Locate the cell with the specified text and output its [x, y] center coordinate. 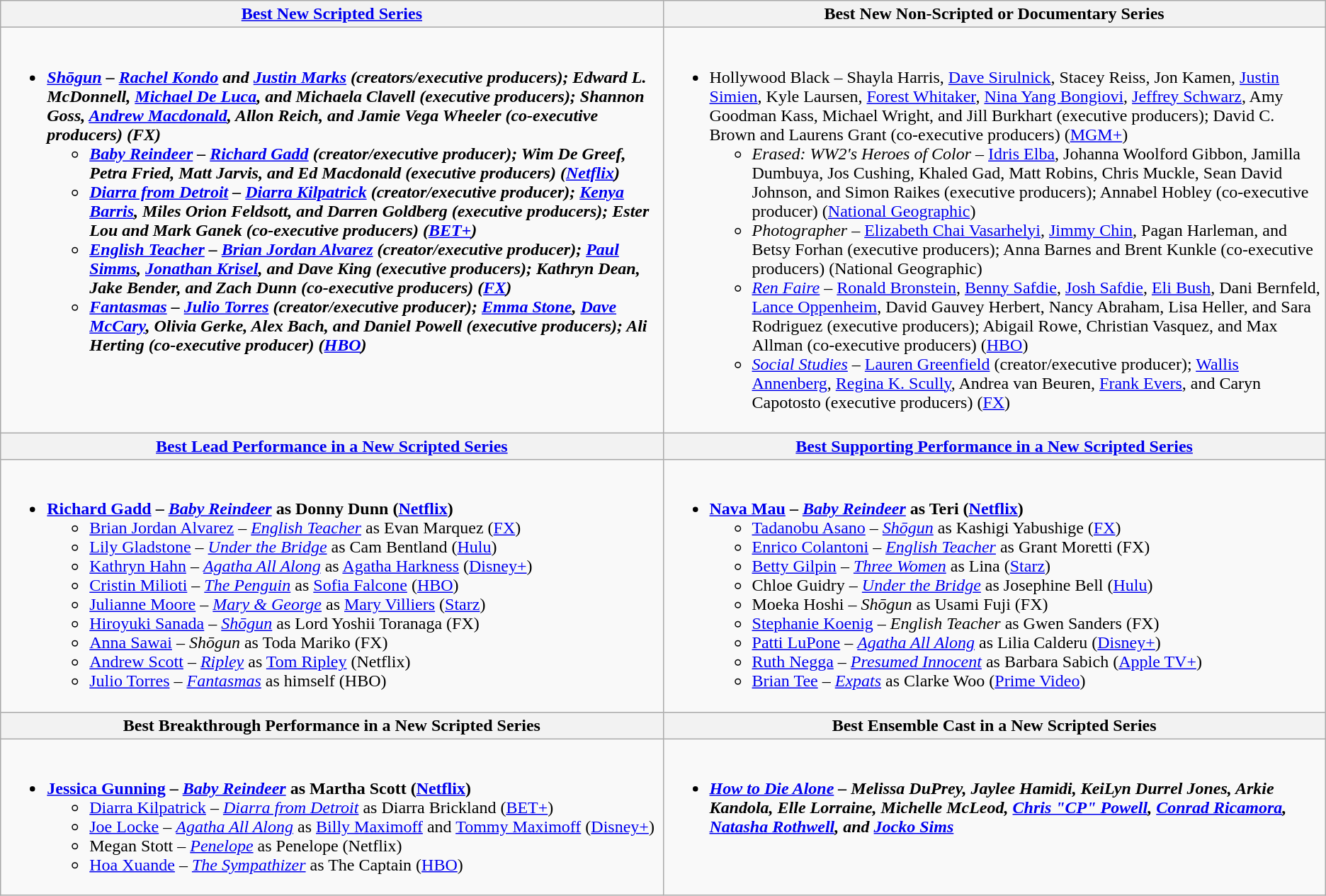
Best Ensemble Cast in a New Scripted Series [994, 725]
Best Breakthrough Performance in a New Scripted Series [331, 725]
Best Lead Performance in a New Scripted Series [331, 446]
Best New Non-Scripted or Documentary Series [994, 14]
Best New Scripted Series [331, 14]
Best Supporting Performance in a New Scripted Series [994, 446]
